Detect which cell encompasses the target text, then output its [X, Y] center coordinate. 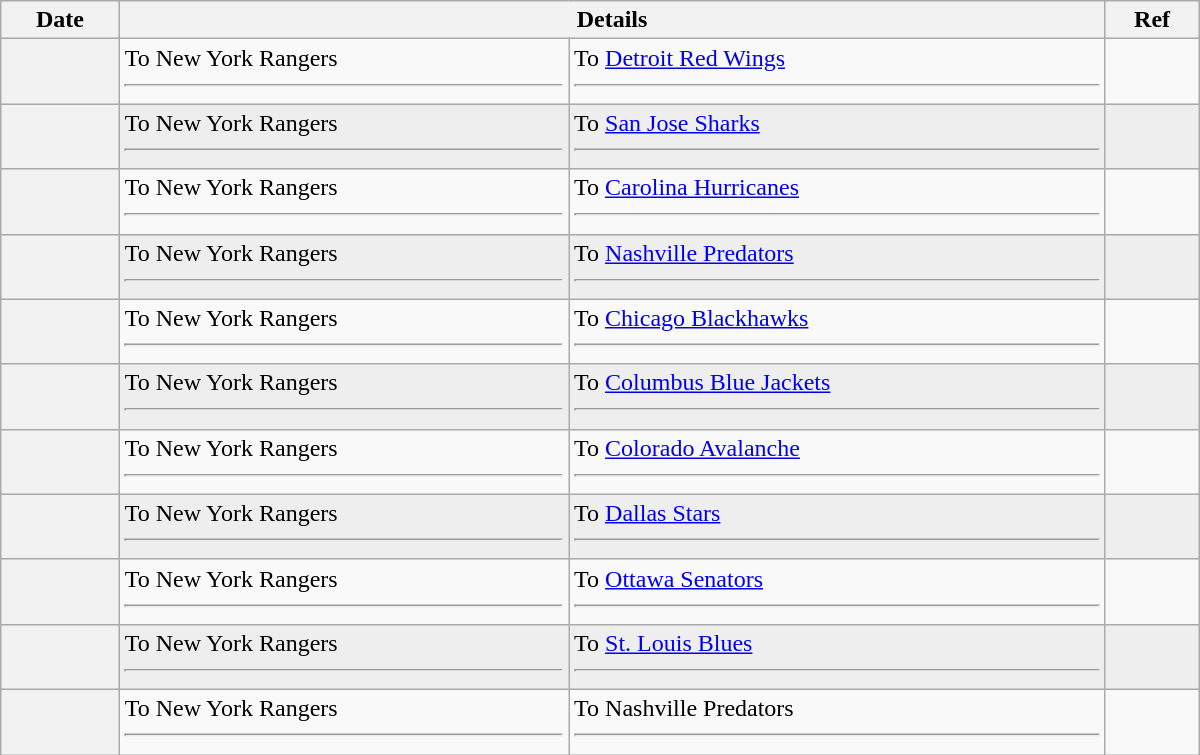
To Detroit Red Wings [837, 72]
Details [612, 20]
Date [60, 20]
To Colorado Avalanche [837, 462]
To San Jose Sharks [837, 136]
To Carolina Hurricanes [837, 202]
To Columbus Blue Jackets [837, 396]
To Dallas Stars [837, 526]
To Chicago Blackhawks [837, 332]
Ref [1152, 20]
To Ottawa Senators [837, 592]
To St. Louis Blues [837, 656]
